From the cell containing the given text, extract its center point as (X, Y) coordinate. 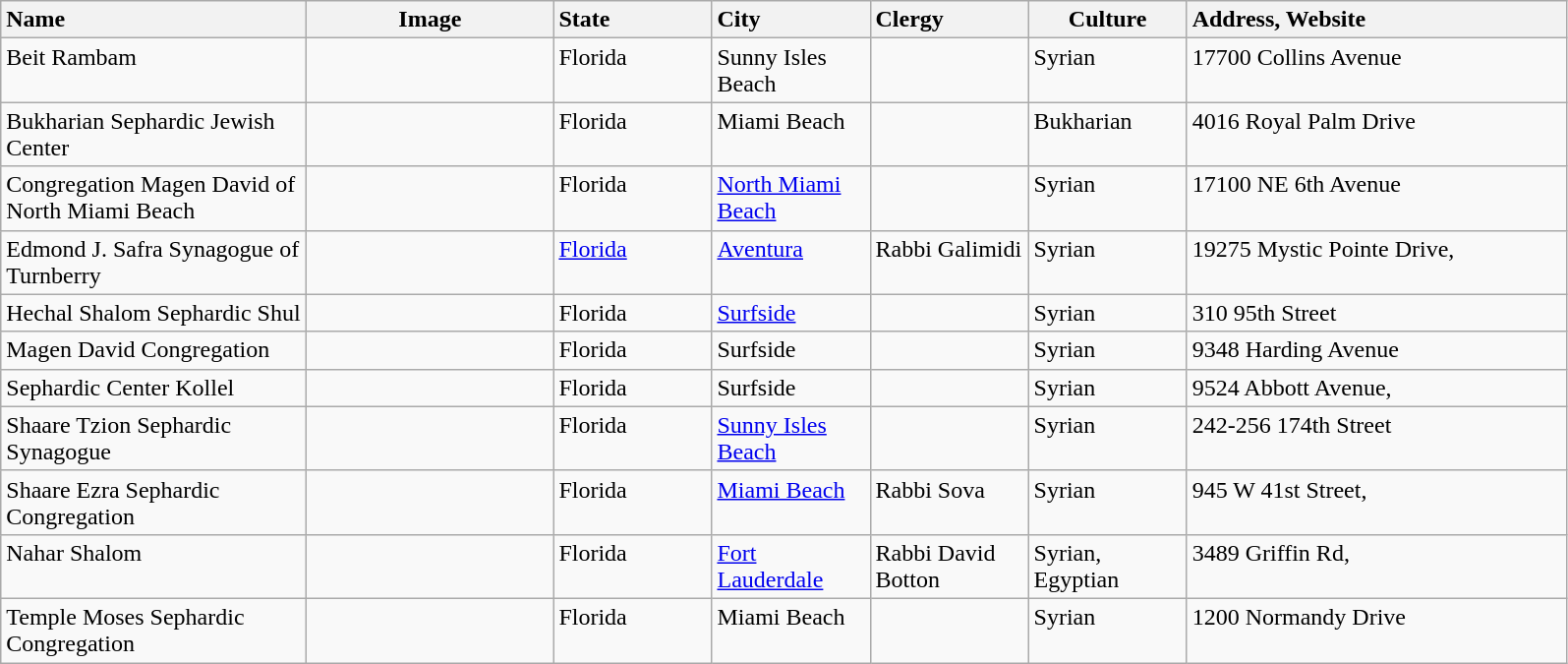
Hechal Shalom Sephardic Shul (153, 313)
Fort Lauderdale (790, 567)
19275 Mystic Pointe Drive, (1376, 262)
North Miami Beach (790, 199)
Temple Moses Sephardic Congregation (153, 630)
Address, Website (1376, 20)
Beit Rambam (153, 71)
9348 Harding Avenue (1376, 350)
945 W 41st Street, (1376, 502)
242-256 174th Street (1376, 439)
Image (431, 20)
City (790, 20)
Rabbi David Botton (950, 567)
Shaare Tzion Sephardic Synagogue (153, 439)
Bukharian Sephardic Jewish Center (153, 134)
Name (153, 20)
Magen David Congregation (153, 350)
9524 Abbott Avenue, (1376, 388)
Bukharian (1107, 134)
Clergy (950, 20)
3489 Griffin Rd, (1376, 567)
1200 Normandy Drive (1376, 630)
Edmond J. Safra Synagogue of Turnberry (153, 262)
Nahar Shalom (153, 567)
Congregation Magen David of North Miami Beach (153, 199)
State (633, 20)
4016 Royal Palm Drive (1376, 134)
Aventura (790, 262)
Rabbi Sova (950, 502)
17700 Collins Avenue (1376, 71)
Syrian, Egyptian (1107, 567)
310 95th Street (1376, 313)
Culture (1107, 20)
Sephardic Center Kollel (153, 388)
Shaare Ezra Sephardic Congregation (153, 502)
Rabbi Galimidi (950, 262)
17100 NE 6th Avenue (1376, 199)
